Output the [X, Y] coordinate of the center of the cell containing the given text.  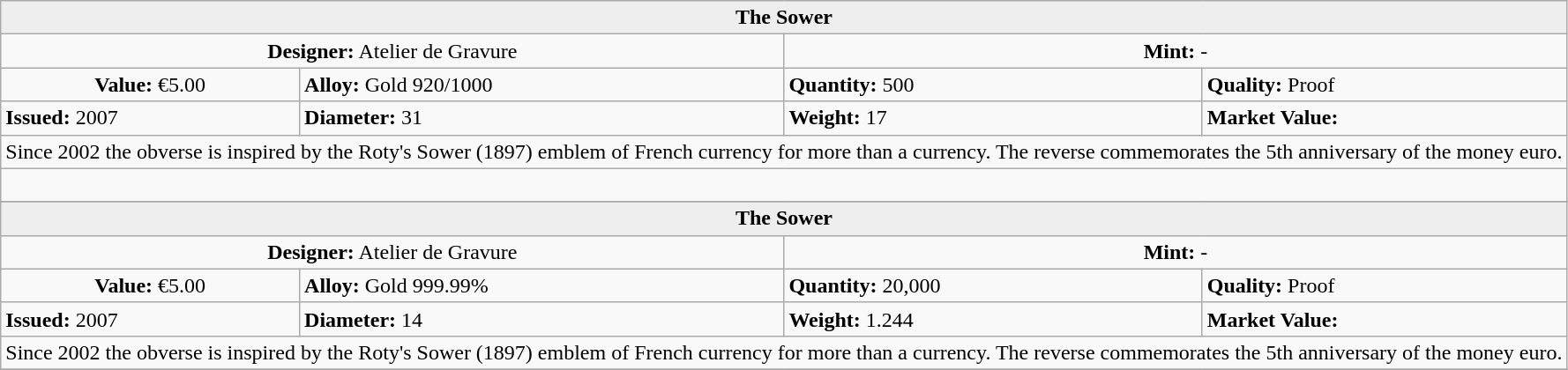
Diameter: 14 [541, 319]
Weight: 17 [993, 118]
Quantity: 500 [993, 85]
Quantity: 20,000 [993, 285]
Diameter: 31 [541, 118]
Alloy: Gold 999.99% [541, 285]
Weight: 1.244 [993, 319]
Alloy: Gold 920/1000 [541, 85]
